Search for the cell housing the specified text and yield its (X, Y) center coordinate. 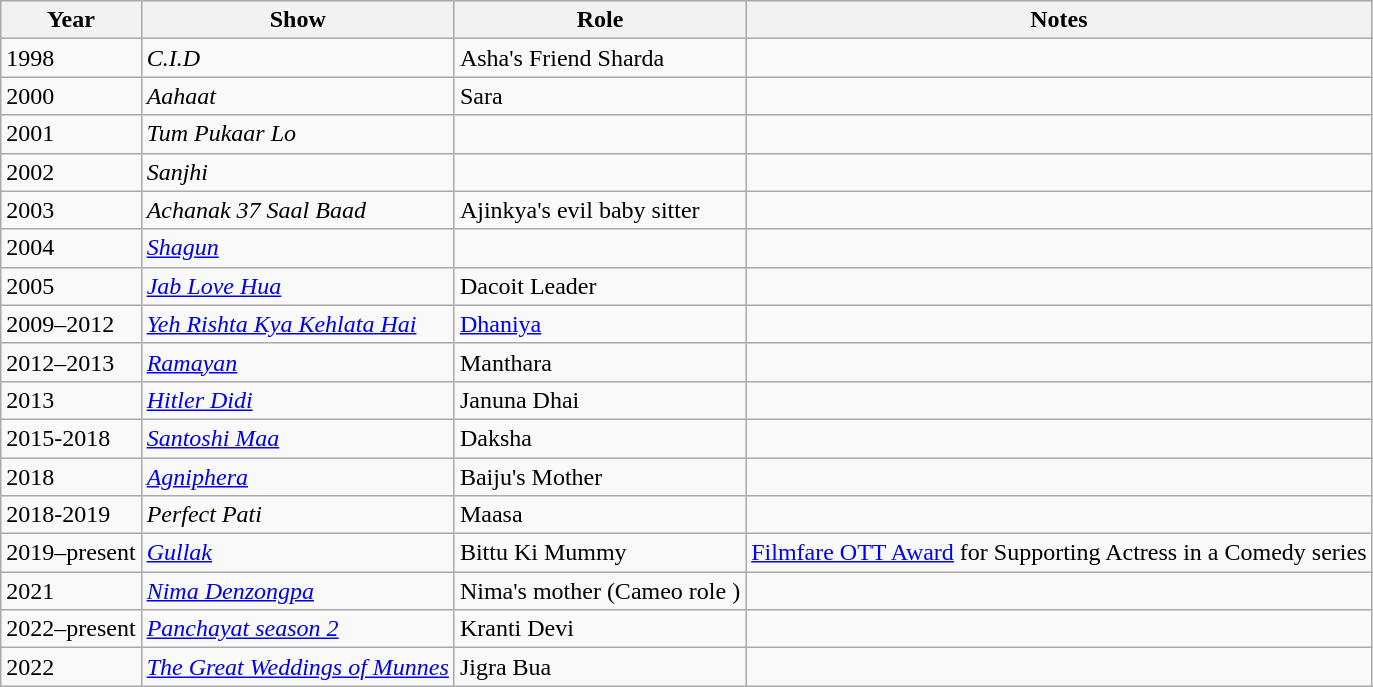
2015-2018 (71, 438)
Jab Love Hua (298, 286)
Dacoit Leader (600, 286)
Tum Pukaar Lo (298, 134)
2021 (71, 591)
Notes (1059, 20)
Show (298, 20)
Yeh Rishta Kya Kehlata Hai (298, 324)
Dhaniya (600, 324)
2003 (71, 210)
Role (600, 20)
2004 (71, 248)
2000 (71, 96)
Bittu Ki Mummy (600, 553)
1998 (71, 58)
Sara (600, 96)
2022 (71, 667)
Januna Dhai (600, 400)
Sanjhi (298, 172)
Kranti Devi (600, 629)
Year (71, 20)
2001 (71, 134)
2002 (71, 172)
Panchayat season 2 (298, 629)
Aahaat (298, 96)
Jigra Bua (600, 667)
2018-2019 (71, 515)
2019–present (71, 553)
2013 (71, 400)
Shagun (298, 248)
Santoshi Maa (298, 438)
C.I.D (298, 58)
Daksha (600, 438)
Nima's mother (Cameo role ) (600, 591)
Manthara (600, 362)
Agniphera (298, 477)
2022–present (71, 629)
2009–2012 (71, 324)
Baiju's Mother (600, 477)
Perfect Pati (298, 515)
Filmfare OTT Award for Supporting Actress in a Comedy series (1059, 553)
Hitler Didi (298, 400)
Nima Denzongpa (298, 591)
Ramayan (298, 362)
2005 (71, 286)
Achanak 37 Saal Baad (298, 210)
2018 (71, 477)
2012–2013 (71, 362)
Maasa (600, 515)
Asha's Friend Sharda (600, 58)
The Great Weddings of Munnes (298, 667)
Ajinkya's evil baby sitter (600, 210)
Gullak (298, 553)
